Extract the [x, y] coordinate from the center of the cell holding the provided text.  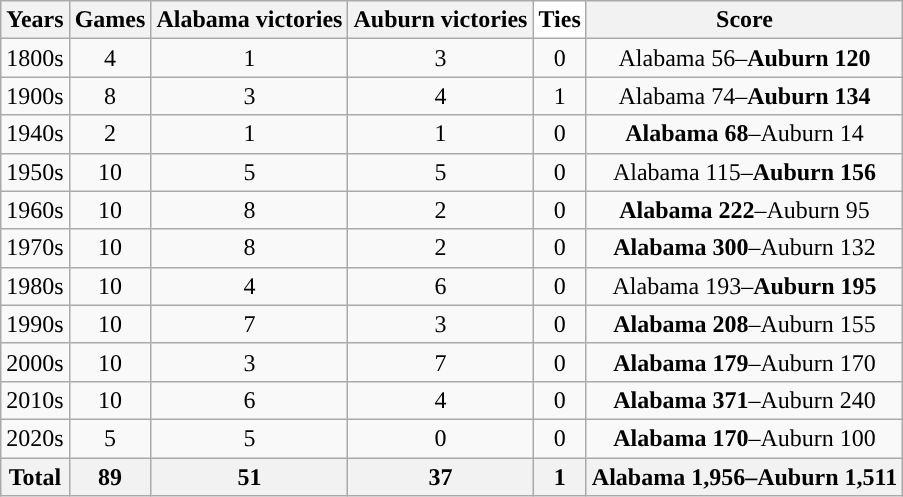
Total [35, 477]
Alabama 208–Auburn 155 [744, 324]
Alabama 300–Auburn 132 [744, 248]
Alabama 170–Auburn 100 [744, 438]
Alabama 74–Auburn 134 [744, 96]
2000s [35, 362]
1950s [35, 172]
Games [110, 20]
Alabama 56–Auburn 120 [744, 58]
1900s [35, 96]
Alabama 193–Auburn 195 [744, 286]
Alabama 1,956–Auburn 1,511 [744, 477]
Auburn victories [440, 20]
2020s [35, 438]
1990s [35, 324]
89 [110, 477]
Alabama 222–Auburn 95 [744, 210]
51 [250, 477]
Years [35, 20]
Alabama 115–Auburn 156 [744, 172]
1960s [35, 210]
Score [744, 20]
Alabama victories [250, 20]
Alabama 371–Auburn 240 [744, 400]
1940s [35, 134]
2010s [35, 400]
Ties [560, 20]
Alabama 179–Auburn 170 [744, 362]
Alabama 68–Auburn 14 [744, 134]
1980s [35, 286]
37 [440, 477]
1800s [35, 58]
1970s [35, 248]
